Determine the (x, y) coordinate at the center of the cell enclosing the given text.  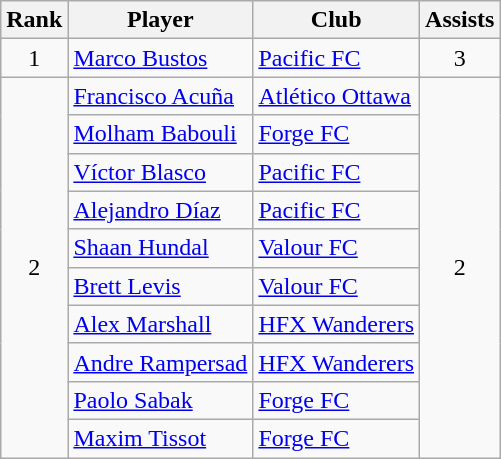
Alex Marshall (160, 324)
Andre Rampersad (160, 362)
Maxim Tissot (160, 438)
Paolo Sabak (160, 400)
Assists (460, 20)
3 (460, 58)
Marco Bustos (160, 58)
Francisco Acuña (160, 96)
Brett Levis (160, 286)
Rank (34, 20)
Molham Babouli (160, 134)
1 (34, 58)
Club (336, 20)
Alejandro Díaz (160, 210)
Atlético Ottawa (336, 96)
Víctor Blasco (160, 172)
Shaan Hundal (160, 248)
Player (160, 20)
